Return the [X, Y] coordinate for the center point of the cell that contains the specified text.  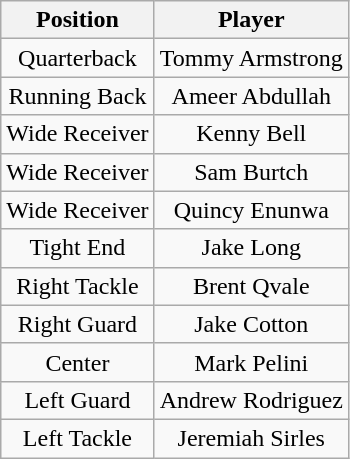
Right Tackle [78, 286]
Player [251, 20]
Running Back [78, 96]
Sam Burtch [251, 172]
Quincy Enunwa [251, 210]
Tight End [78, 248]
Left Tackle [78, 438]
Tommy Armstrong [251, 58]
Jake Cotton [251, 324]
Kenny Bell [251, 134]
Jake Long [251, 248]
Brent Qvale [251, 286]
Jeremiah Sirles [251, 438]
Position [78, 20]
Center [78, 362]
Andrew Rodriguez [251, 400]
Quarterback [78, 58]
Mark Pelini [251, 362]
Left Guard [78, 400]
Right Guard [78, 324]
Ameer Abdullah [251, 96]
